Return the (X, Y) coordinate for the center point of the cell that contains the specified text.  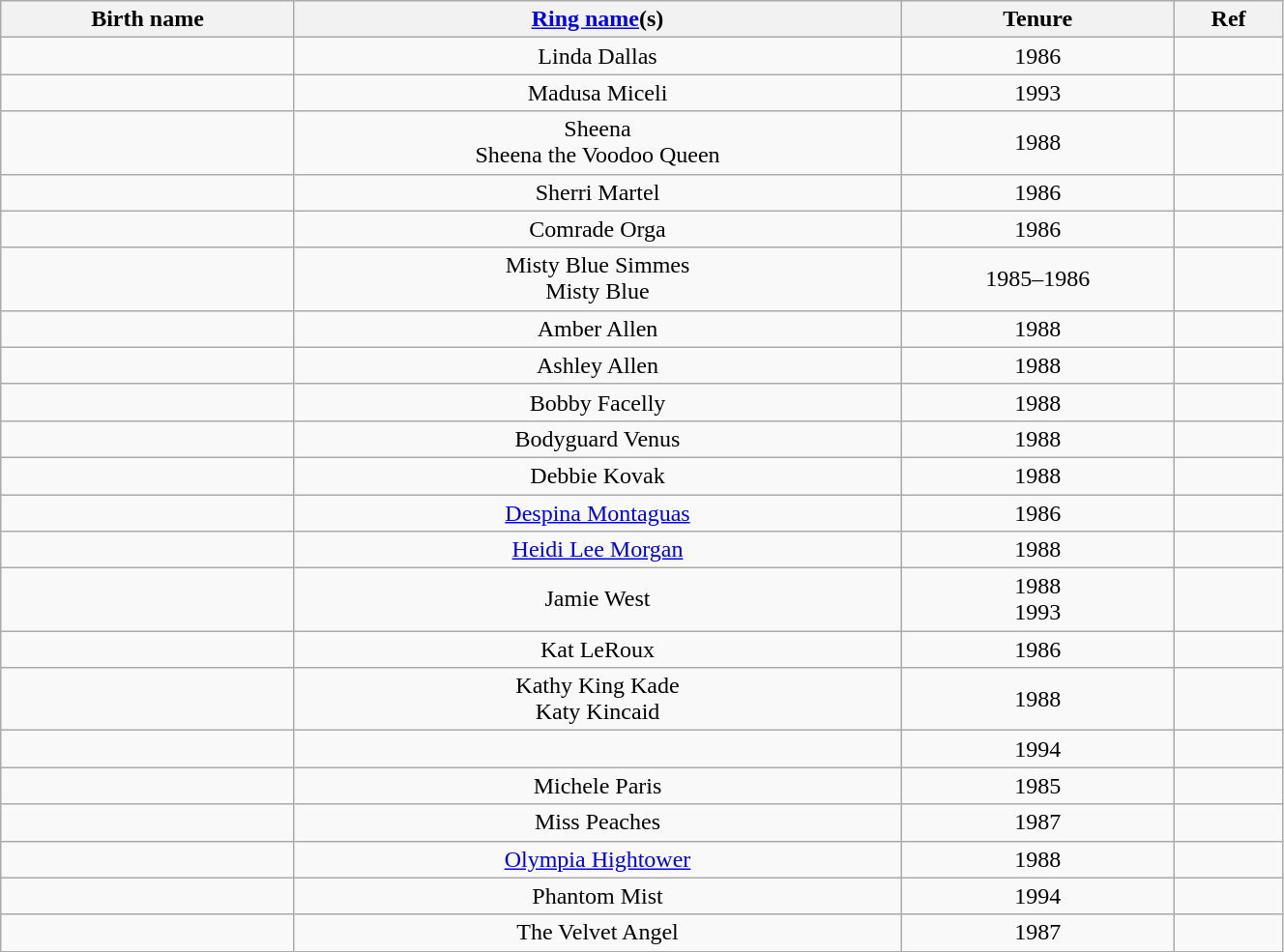
Kathy King KadeKaty Kincaid (598, 700)
1985 (1038, 786)
Sherri Martel (598, 192)
Debbie Kovak (598, 476)
Ashley Allen (598, 365)
Miss Peaches (598, 822)
Linda Dallas (598, 56)
Olympia Hightower (598, 859)
Jamie West (598, 599)
Bodyguard Venus (598, 439)
Misty Blue SimmesMisty Blue (598, 278)
Heidi Lee Morgan (598, 550)
Amber Allen (598, 329)
SheenaSheena the Voodoo Queen (598, 143)
Kat LeRoux (598, 649)
Madusa Miceli (598, 93)
Comrade Orga (598, 229)
Michele Paris (598, 786)
1985–1986 (1038, 278)
Ref (1229, 19)
Ring name(s) (598, 19)
1993 (1038, 93)
Despina Montaguas (598, 513)
19881993 (1038, 599)
Phantom Mist (598, 896)
Birth name (147, 19)
The Velvet Angel (598, 933)
Tenure (1038, 19)
Bobby Facelly (598, 402)
